Provide the (X, Y) coordinate of the cell's center where the given text is located.  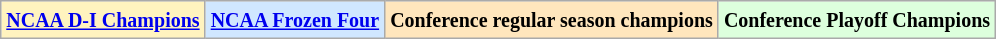
Conference regular season champions (552, 20)
NCAA Frozen Four (295, 20)
NCAA D-I Champions (103, 20)
Conference Playoff Champions (856, 20)
